Search for the cell housing the specified text and yield its (X, Y) center coordinate. 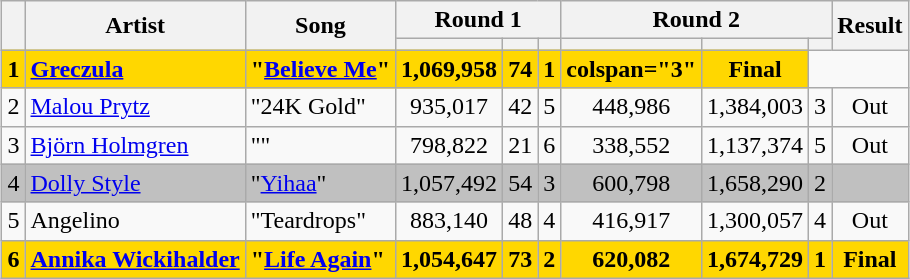
883,140 (450, 221)
620,082 (632, 259)
"Believe Me" (320, 69)
416,917 (632, 221)
1,384,003 (756, 107)
1,137,374 (756, 145)
338,552 (632, 145)
Malou Prytz (135, 107)
"Yihaa" (320, 183)
Song (320, 26)
Artist (135, 26)
935,017 (450, 107)
42 (520, 107)
Björn Holmgren (135, 145)
1,658,290 (756, 183)
798,822 (450, 145)
54 (520, 183)
Result (870, 26)
"Life Again" (320, 259)
Angelino (135, 221)
1,674,729 (756, 259)
Round 1 (478, 20)
73 (520, 259)
48 (520, 221)
Greczula (135, 69)
"24K Gold" (320, 107)
600,798 (632, 183)
448,986 (632, 107)
21 (520, 145)
1,054,647 (450, 259)
74 (520, 69)
Round 2 (696, 20)
1,300,057 (756, 221)
"Teardrops" (320, 221)
Dolly Style (135, 183)
Annika Wickihalder (135, 259)
1,057,492 (450, 183)
"" (320, 145)
colspan="3" (632, 69)
1,069,958 (450, 69)
